Detect which cell encompasses the target text, then output its [x, y] center coordinate. 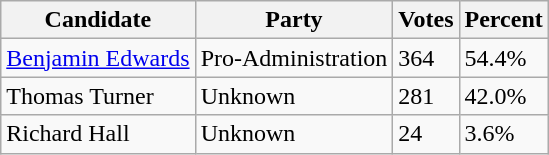
Candidate [98, 20]
3.6% [504, 134]
42.0% [504, 96]
Party [294, 20]
281 [426, 96]
Pro-Administration [294, 58]
24 [426, 134]
Thomas Turner [98, 96]
Richard Hall [98, 134]
54.4% [504, 58]
Votes [426, 20]
Percent [504, 20]
364 [426, 58]
Benjamin Edwards [98, 58]
